Identify which cell holds the provided text, then report its (x, y) central coordinate. 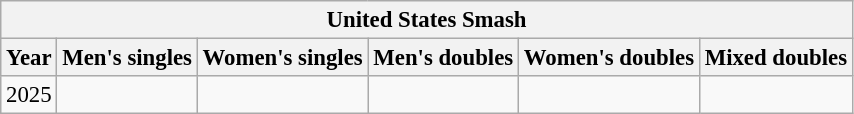
Women's singles (282, 58)
Year (29, 58)
Men's doubles (443, 58)
2025 (29, 95)
Women's doubles (608, 58)
Mixed doubles (776, 58)
United States Smash (427, 20)
Men's singles (127, 58)
